Search for the cell housing the specified text and yield its [X, Y] center coordinate. 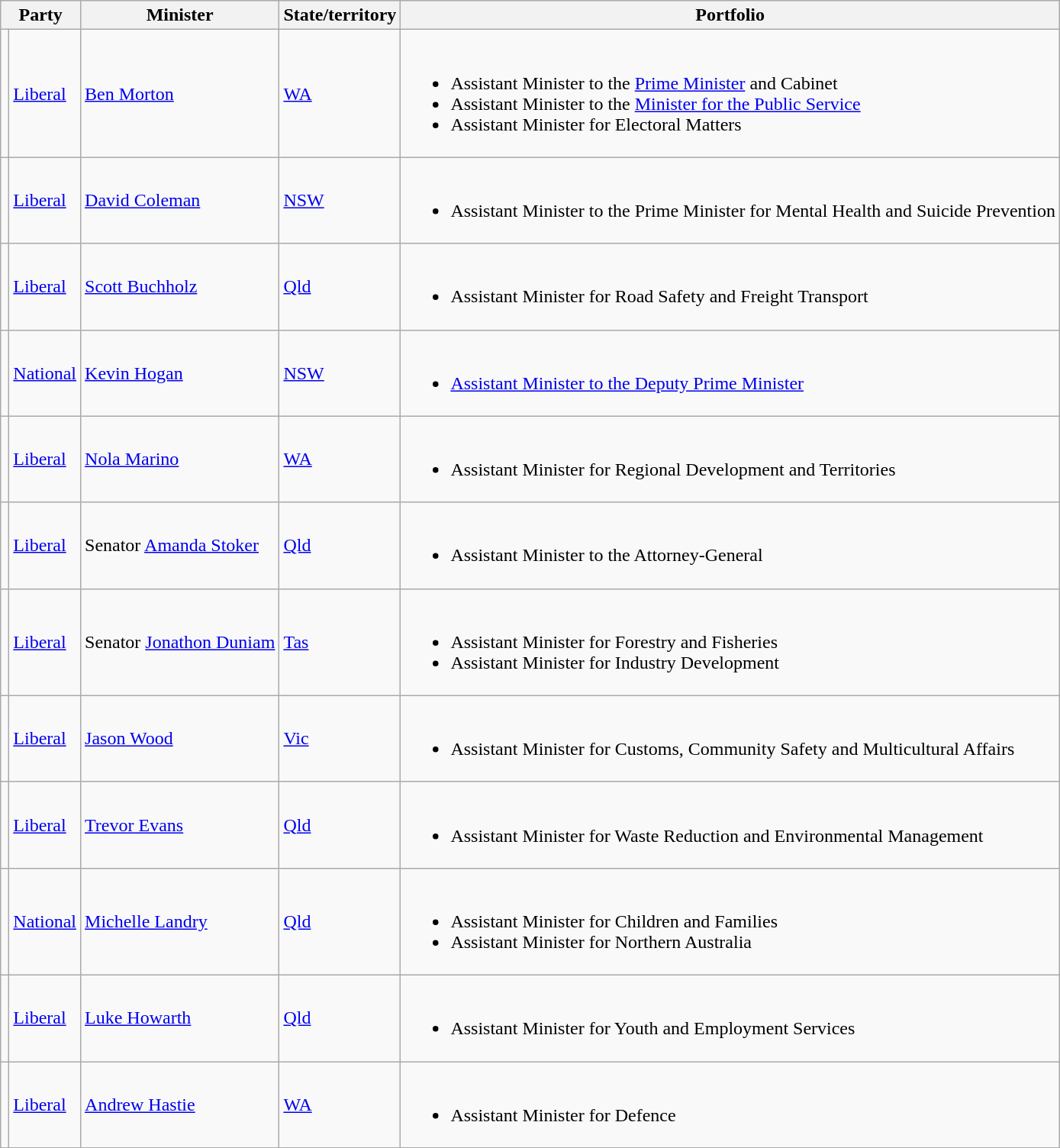
Assistant Minister for Children and FamiliesAssistant Minister for Northern Australia [730, 921]
Senator Amanda Stoker [180, 545]
Jason Wood [180, 739]
Tas [340, 642]
State/territory [340, 15]
Assistant Minister to the Prime Minister and CabinetAssistant Minister to the Minister for the Public ServiceAssistant Minister for Electoral Matters [730, 93]
Portfolio [730, 15]
Party [41, 15]
Assistant Minister for Customs, Community Safety and Multicultural Affairs [730, 739]
Assistant Minister for Forestry and FisheriesAssistant Minister for Industry Development [730, 642]
Scott Buchholz [180, 287]
Assistant Minister for Defence [730, 1104]
Vic [340, 739]
Assistant Minister for Waste Reduction and Environmental Management [730, 824]
Senator Jonathon Duniam [180, 642]
Andrew Hastie [180, 1104]
Assistant Minister for Regional Development and Territories [730, 460]
Nola Marino [180, 460]
David Coleman [180, 200]
Trevor Evans [180, 824]
Luke Howarth [180, 1018]
Assistant Minister to the Attorney-General [730, 545]
Minister [180, 15]
Assistant Minister to the Deputy Prime Minister [730, 372]
Assistant Minister for Road Safety and Freight Transport [730, 287]
Michelle Landry [180, 921]
Assistant Minister for Youth and Employment Services [730, 1018]
Ben Morton [180, 93]
Kevin Hogan [180, 372]
Assistant Minister to the Prime Minister for Mental Health and Suicide Prevention [730, 200]
